For the text-containing cell, return its midpoint in [X, Y] coordinate format. 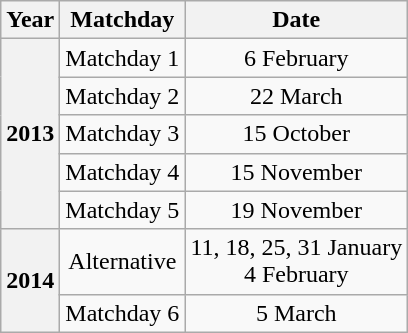
Matchday [122, 20]
Matchday 4 [122, 172]
5 March [296, 313]
11, 18, 25, 31 January4 February [296, 262]
2013 [30, 134]
Matchday 2 [122, 96]
2014 [30, 280]
Alternative [122, 262]
22 March [296, 96]
Date [296, 20]
15 November [296, 172]
Matchday 1 [122, 58]
15 October [296, 134]
19 November [296, 210]
Matchday 3 [122, 134]
Matchday 5 [122, 210]
Matchday 6 [122, 313]
6 February [296, 58]
Year [30, 20]
